Provide the (x, y) coordinate of the cell's center where the given text is located.  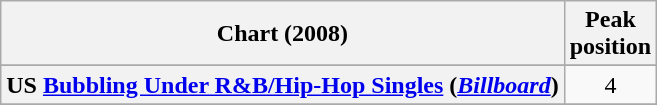
US Bubbling Under R&B/Hip-Hop Singles (Billboard) (282, 85)
4 (610, 85)
Peakposition (610, 34)
Chart (2008) (282, 34)
